Pinpoint the cell where the given text exists, returning its [X, Y] midpoint coordinate. 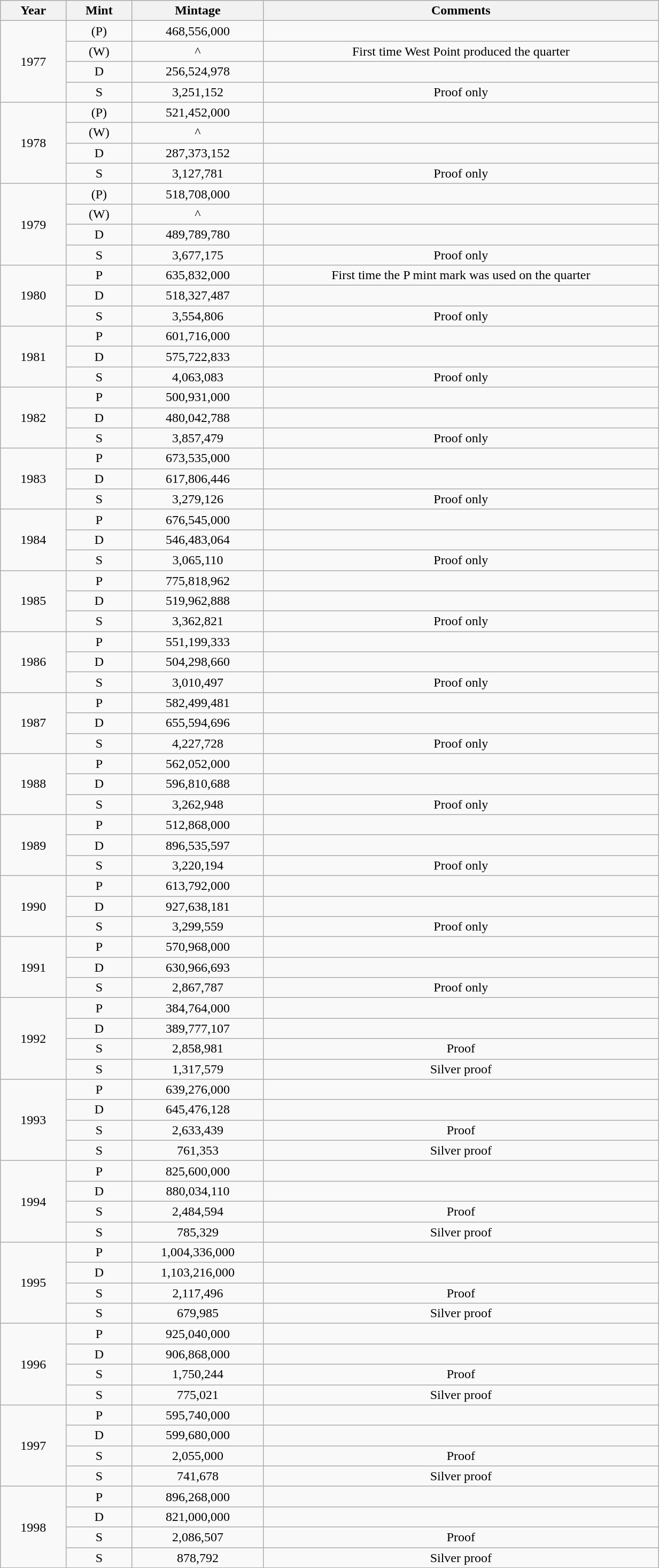
4,227,728 [198, 743]
601,716,000 [198, 336]
518,708,000 [198, 194]
1980 [33, 296]
2,117,496 [198, 1293]
4,063,083 [198, 377]
906,868,000 [198, 1354]
1986 [33, 662]
582,499,481 [198, 703]
Mint [99, 11]
504,298,660 [198, 662]
775,818,962 [198, 580]
First time the P mint mark was used on the quarter [461, 275]
1,103,216,000 [198, 1273]
896,268,000 [198, 1496]
599,680,000 [198, 1435]
617,806,446 [198, 479]
785,329 [198, 1232]
1987 [33, 723]
3,677,175 [198, 255]
3,279,126 [198, 499]
1982 [33, 418]
613,792,000 [198, 886]
500,931,000 [198, 397]
Comments [461, 11]
1990 [33, 906]
2,858,981 [198, 1049]
2,055,000 [198, 1456]
1981 [33, 357]
1985 [33, 601]
2,484,594 [198, 1211]
1998 [33, 1527]
1993 [33, 1120]
287,373,152 [198, 153]
1,750,244 [198, 1374]
3,251,152 [198, 92]
1,004,336,000 [198, 1252]
1989 [33, 845]
630,966,693 [198, 967]
825,600,000 [198, 1171]
635,832,000 [198, 275]
741,678 [198, 1476]
2,633,439 [198, 1130]
256,524,978 [198, 72]
1997 [33, 1446]
384,764,000 [198, 1008]
1979 [33, 224]
551,199,333 [198, 642]
480,042,788 [198, 418]
1996 [33, 1364]
518,327,487 [198, 296]
1994 [33, 1201]
1977 [33, 62]
880,034,110 [198, 1191]
1988 [33, 784]
1995 [33, 1283]
673,535,000 [198, 458]
3,299,559 [198, 927]
1984 [33, 540]
468,556,000 [198, 31]
Year [33, 11]
927,638,181 [198, 906]
3,362,821 [198, 621]
925,040,000 [198, 1334]
595,740,000 [198, 1415]
655,594,696 [198, 723]
1978 [33, 143]
1,317,579 [198, 1069]
575,722,833 [198, 357]
3,857,479 [198, 438]
389,777,107 [198, 1028]
3,127,781 [198, 173]
639,276,000 [198, 1089]
3,262,948 [198, 804]
2,086,507 [198, 1537]
Mintage [198, 11]
3,010,497 [198, 682]
896,535,597 [198, 845]
546,483,064 [198, 540]
1992 [33, 1039]
645,476,128 [198, 1110]
761,353 [198, 1150]
3,554,806 [198, 316]
512,868,000 [198, 825]
First time West Point produced the quarter [461, 51]
878,792 [198, 1558]
676,545,000 [198, 519]
562,052,000 [198, 764]
596,810,688 [198, 784]
570,968,000 [198, 947]
1991 [33, 967]
679,985 [198, 1313]
521,452,000 [198, 112]
3,065,110 [198, 560]
821,000,000 [198, 1517]
3,220,194 [198, 865]
2,867,787 [198, 988]
489,789,780 [198, 234]
775,021 [198, 1395]
1983 [33, 479]
519,962,888 [198, 601]
